Return [x, y] of the center of cell containing provided text 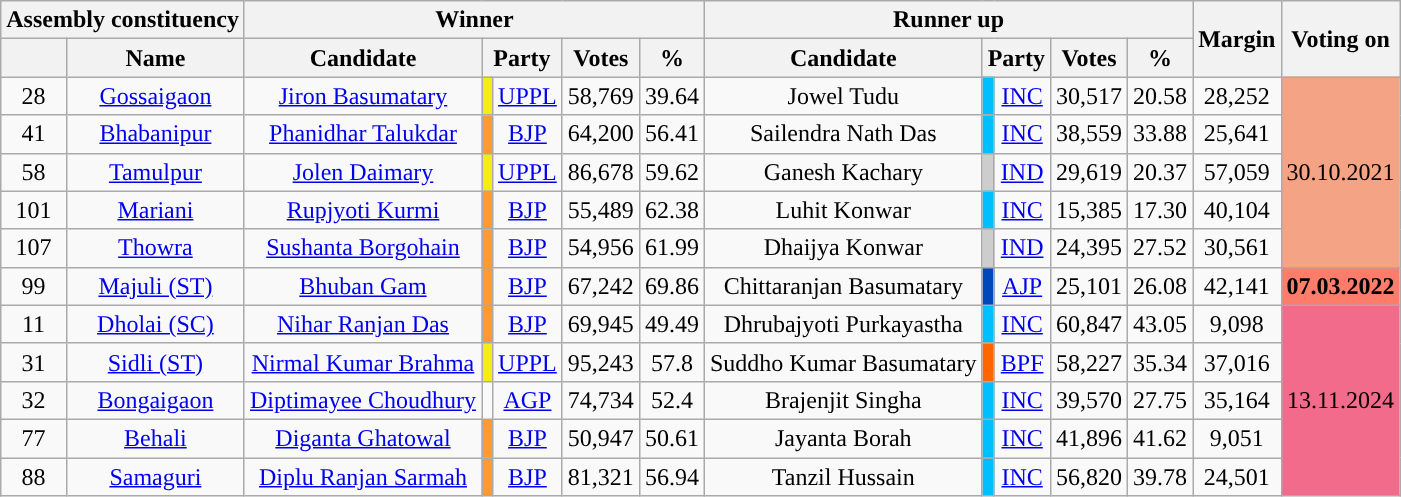
Brajenjit Singha [843, 400]
40,104 [1237, 210]
Nirmal Kumar Brahma [362, 362]
Jowel Tudu [843, 96]
61.99 [672, 248]
Sushanta Borgohain [362, 248]
25,101 [1088, 286]
77 [34, 438]
58,227 [1088, 362]
28,252 [1237, 96]
56,820 [1088, 477]
41 [34, 134]
56.41 [672, 134]
69,945 [600, 324]
Dhaijya Konwar [843, 248]
Behali [155, 438]
30,561 [1237, 248]
Name [155, 58]
Gossaigaon [155, 96]
AJP [1022, 286]
Thowra [155, 248]
26.08 [1160, 286]
Samaguri [155, 477]
57,059 [1237, 172]
88 [34, 477]
67,242 [600, 286]
29,619 [1088, 172]
Mariani [155, 210]
50,947 [600, 438]
24,395 [1088, 248]
60,847 [1088, 324]
Margin [1237, 39]
20.37 [1160, 172]
57.8 [672, 362]
28 [34, 96]
99 [34, 286]
Suddho Kumar Basumatary [843, 362]
Majuli (ST) [155, 286]
Tanzil Hussain [843, 477]
35.34 [1160, 362]
Nihar Ranjan Das [362, 324]
Rupjyoti Kurmi [362, 210]
39.78 [1160, 477]
15,385 [1088, 210]
86,678 [600, 172]
27.52 [1160, 248]
25,641 [1237, 134]
Diplu Ranjan Sarmah [362, 477]
Bhuban Gam [362, 286]
Dhrubajyoti Purkayastha [843, 324]
Diptimayee Choudhury [362, 400]
BPF [1022, 362]
64,200 [600, 134]
69.86 [672, 286]
9,098 [1237, 324]
24,501 [1237, 477]
43.05 [1160, 324]
38,559 [1088, 134]
Ganesh Kachary [843, 172]
81,321 [600, 477]
58 [34, 172]
56.94 [672, 477]
Phanidhar Talukdar [362, 134]
Tamulpur [155, 172]
Assembly constituency [123, 20]
Sailendra Nath Das [843, 134]
17.30 [1160, 210]
13.11.2024 [1340, 400]
52.4 [672, 400]
30.10.2021 [1340, 172]
Bongaigaon [155, 400]
41,896 [1088, 438]
Sidli (ST) [155, 362]
107 [34, 248]
55,489 [600, 210]
50.61 [672, 438]
Luhit Konwar [843, 210]
74,734 [600, 400]
35,164 [1237, 400]
101 [34, 210]
41.62 [1160, 438]
58,769 [600, 96]
Jiron Basumatary [362, 96]
30,517 [1088, 96]
Bhabanipur [155, 134]
32 [34, 400]
Runner up [948, 20]
42,141 [1237, 286]
27.75 [1160, 400]
49.49 [672, 324]
20.58 [1160, 96]
59.62 [672, 172]
Winner [474, 20]
AGP [528, 400]
9,051 [1237, 438]
95,243 [600, 362]
Chittaranjan Basumatary [843, 286]
Jolen Daimary [362, 172]
07.03.2022 [1340, 286]
Voting on [1340, 39]
Diganta Ghatowal [362, 438]
11 [34, 324]
62.38 [672, 210]
54,956 [600, 248]
37,016 [1237, 362]
33.88 [1160, 134]
39.64 [672, 96]
Dholai (SC) [155, 324]
31 [34, 362]
Jayanta Borah [843, 438]
39,570 [1088, 400]
